Determine the [X, Y] coordinate at the center of the cell enclosing the given text.  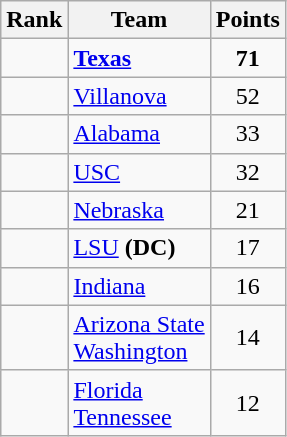
Alabama [139, 134]
32 [248, 172]
17 [248, 248]
Points [248, 20]
Rank [34, 20]
Indiana [139, 286]
Arizona StateWashington [139, 338]
14 [248, 338]
Villanova [139, 96]
Texas [139, 58]
FloridaTennessee [139, 402]
12 [248, 402]
USC [139, 172]
Nebraska [139, 210]
71 [248, 58]
Team [139, 20]
33 [248, 134]
LSU (DC) [139, 248]
21 [248, 210]
16 [248, 286]
52 [248, 96]
